Return the [X, Y] coordinate for the center point of the cell that contains the specified text.  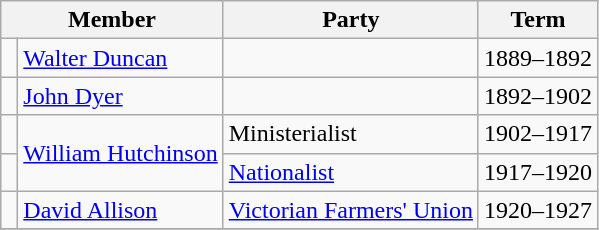
Victorian Farmers' Union [350, 210]
1902–1917 [538, 134]
David Allison [120, 210]
Party [350, 20]
Nationalist [350, 172]
Member [112, 20]
William Hutchinson [120, 153]
Walter Duncan [120, 58]
1920–1927 [538, 210]
1889–1892 [538, 58]
John Dyer [120, 96]
1892–1902 [538, 96]
Ministerialist [350, 134]
1917–1920 [538, 172]
Term [538, 20]
